Return the [x, y] coordinate for the center point of the cell that contains the specified text.  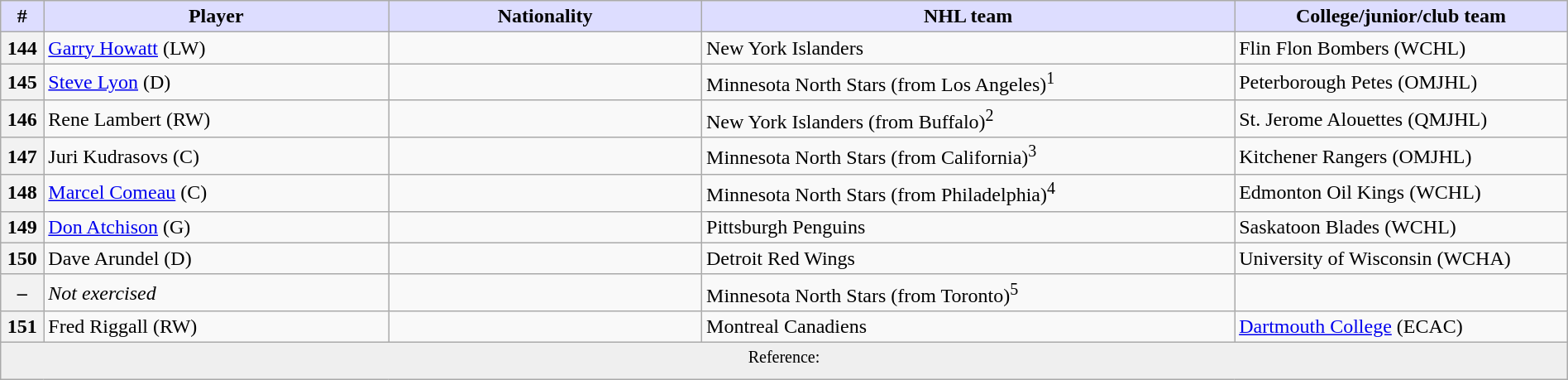
New York Islanders [968, 48]
NHL team [968, 17]
150 [22, 258]
Marcel Comeau (C) [217, 194]
Pittsburgh Penguins [968, 227]
Player [217, 17]
University of Wisconsin (WCHA) [1401, 258]
Dartmouth College (ECAC) [1401, 327]
Saskatoon Blades (WCHL) [1401, 227]
Peterborough Petes (OMJHL) [1401, 83]
Minnesota North Stars (from Los Angeles)1 [968, 83]
Juri Kudrasovs (C) [217, 156]
Kitchener Rangers (OMJHL) [1401, 156]
Montreal Canadiens [968, 327]
Flin Flon Bombers (WCHL) [1401, 48]
148 [22, 194]
Fred Riggall (RW) [217, 327]
144 [22, 48]
Detroit Red Wings [968, 258]
Minnesota North Stars (from California)3 [968, 156]
Rene Lambert (RW) [217, 119]
Reference: [784, 361]
146 [22, 119]
Minnesota North Stars (from Philadelphia)4 [968, 194]
Edmonton Oil Kings (WCHL) [1401, 194]
Steve Lyon (D) [217, 83]
College/junior/club team [1401, 17]
145 [22, 83]
Don Atchison (G) [217, 227]
147 [22, 156]
Garry Howatt (LW) [217, 48]
– [22, 293]
Not exercised [217, 293]
149 [22, 227]
151 [22, 327]
Dave Arundel (D) [217, 258]
St. Jerome Alouettes (QMJHL) [1401, 119]
New York Islanders (from Buffalo)2 [968, 119]
# [22, 17]
Nationality [546, 17]
Minnesota North Stars (from Toronto)5 [968, 293]
